Search for the cell housing the specified text and yield its [x, y] center coordinate. 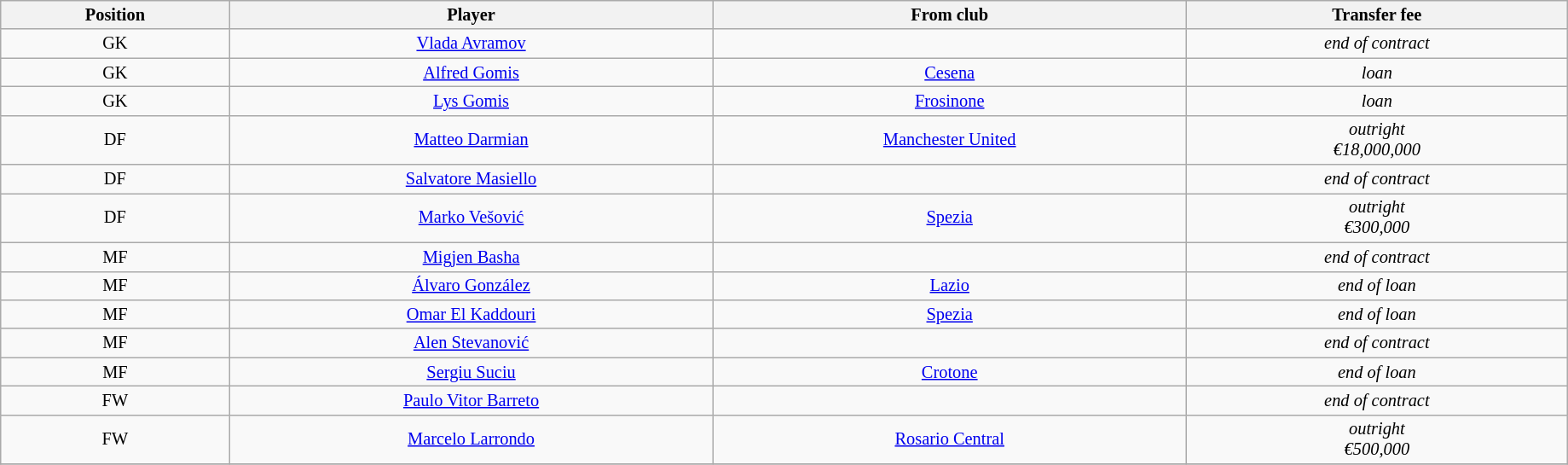
Rosario Central [950, 439]
Player [471, 15]
outright€500,000 [1376, 439]
Álvaro González [471, 286]
Cesena [950, 73]
outright€18,000,000 [1376, 140]
outright€300,000 [1376, 218]
Salvatore Masiello [471, 179]
Manchester United [950, 140]
Frosinone [950, 101]
Matteo Darmian [471, 140]
Omar El Kaddouri [471, 314]
Marcelo Larrondo [471, 439]
Migjen Basha [471, 257]
Lys Gomis [471, 101]
From club [950, 15]
Sergiu Suciu [471, 372]
Transfer fee [1376, 15]
Paulo Vitor Barreto [471, 400]
Marko Vešović [471, 218]
Lazio [950, 286]
Crotone [950, 372]
Alfred Gomis [471, 73]
Vlada Avramov [471, 44]
Alen Stevanović [471, 343]
Position [115, 15]
